Scan for the cell matching the given text and deliver its (x, y) coordinate at center. 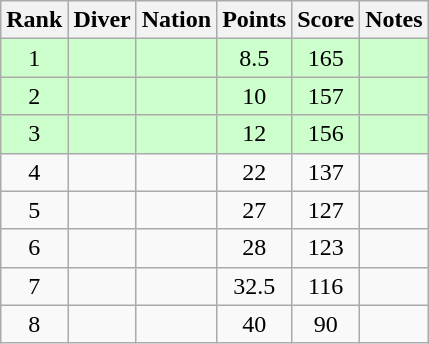
116 (326, 286)
3 (34, 134)
Score (326, 20)
10 (254, 96)
6 (34, 248)
22 (254, 172)
1 (34, 58)
156 (326, 134)
40 (254, 324)
28 (254, 248)
5 (34, 210)
Nation (176, 20)
157 (326, 96)
12 (254, 134)
137 (326, 172)
7 (34, 286)
8.5 (254, 58)
Notes (394, 20)
127 (326, 210)
165 (326, 58)
Diver (102, 20)
2 (34, 96)
8 (34, 324)
27 (254, 210)
Points (254, 20)
90 (326, 324)
Rank (34, 20)
4 (34, 172)
123 (326, 248)
32.5 (254, 286)
